Provide the [X, Y] coordinate of the cell's center where the given text is located.  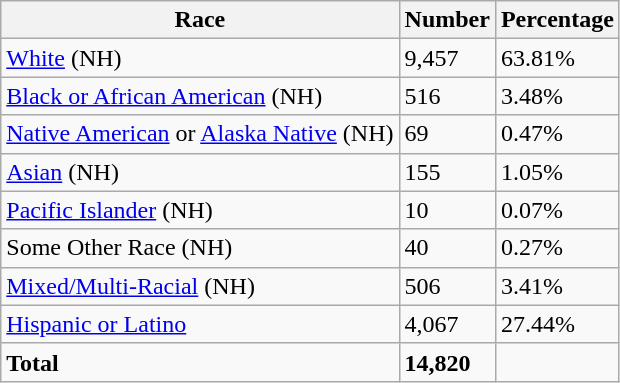
9,457 [447, 58]
Black or African American (NH) [200, 96]
516 [447, 96]
0.07% [557, 210]
4,067 [447, 324]
40 [447, 248]
3.48% [557, 96]
63.81% [557, 58]
0.27% [557, 248]
14,820 [447, 362]
27.44% [557, 324]
White (NH) [200, 58]
Some Other Race (NH) [200, 248]
Pacific Islander (NH) [200, 210]
3.41% [557, 286]
0.47% [557, 134]
Asian (NH) [200, 172]
Race [200, 20]
Number [447, 20]
Native American or Alaska Native (NH) [200, 134]
Percentage [557, 20]
Hispanic or Latino [200, 324]
506 [447, 286]
10 [447, 210]
Total [200, 362]
Mixed/Multi-Racial (NH) [200, 286]
1.05% [557, 172]
155 [447, 172]
69 [447, 134]
